Find where the given text appears and provide that cell's center as (x, y) coordinate. 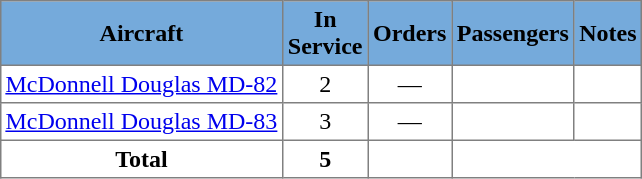
Orders (410, 33)
Aircraft (141, 33)
3 (326, 122)
McDonnell Douglas MD-83 (141, 122)
InService (326, 33)
Total (141, 159)
2 (326, 84)
Passengers (513, 33)
McDonnell Douglas MD-82 (141, 84)
5 (326, 159)
Notes (608, 33)
